Locate the cell with the specified text and output its [X, Y] center coordinate. 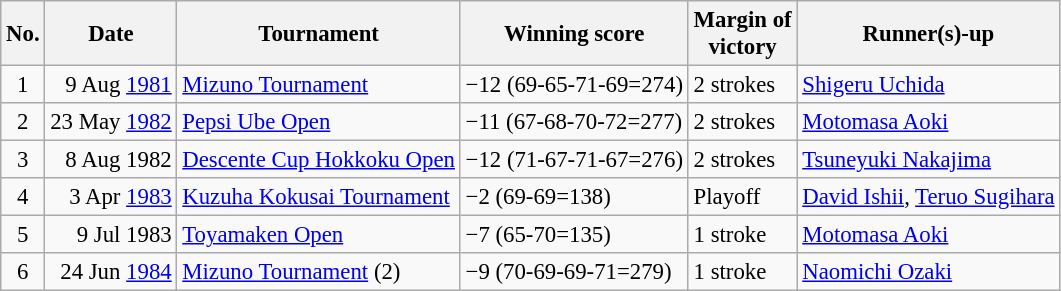
−12 (71-67-71-67=276) [574, 160]
−7 (65-70=135) [574, 235]
Date [111, 34]
Toyamaken Open [318, 235]
No. [23, 34]
2 [23, 122]
−2 (69-69=138) [574, 197]
5 [23, 235]
Shigeru Uchida [928, 85]
−11 (67-68-70-72=277) [574, 122]
Pepsi Ube Open [318, 122]
8 Aug 1982 [111, 160]
Kuzuha Kokusai Tournament [318, 197]
1 [23, 85]
David Ishii, Teruo Sugihara [928, 197]
4 [23, 197]
Winning score [574, 34]
9 Aug 1981 [111, 85]
Playoff [742, 197]
3 Apr 1983 [111, 197]
Mizuno Tournament [318, 85]
Tournament [318, 34]
Margin ofvictory [742, 34]
1 stroke [742, 235]
Runner(s)-up [928, 34]
−12 (69-65-71-69=274) [574, 85]
Tsuneyuki Nakajima [928, 160]
23 May 1982 [111, 122]
3 [23, 160]
Descente Cup Hokkoku Open [318, 160]
9 Jul 1983 [111, 235]
